Return [X, Y] of the center of cell containing provided text 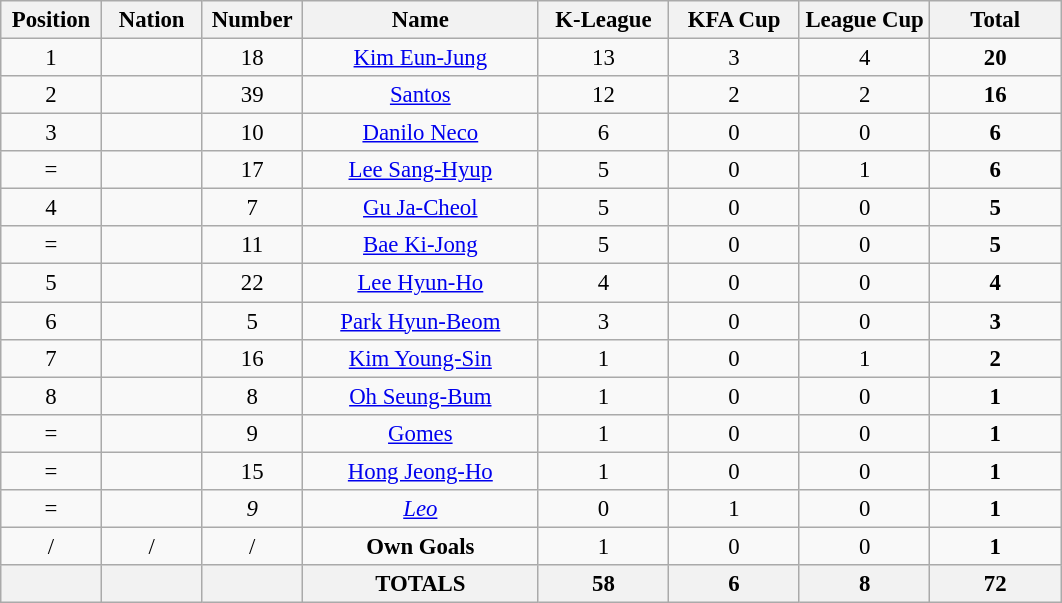
10 [252, 133]
72 [996, 584]
58 [604, 584]
K-League [604, 20]
Park Hyun-Beom [421, 321]
Position [52, 20]
15 [252, 471]
20 [996, 58]
League Cup [864, 20]
Kim Young-Sin [421, 358]
Gu Ja-Cheol [421, 208]
39 [252, 95]
Own Goals [421, 546]
Leo [421, 509]
Bae Ki-Jong [421, 245]
13 [604, 58]
Name [421, 20]
12 [604, 95]
Kim Eun-Jung [421, 58]
Number [252, 20]
Lee Sang-Hyup [421, 170]
17 [252, 170]
Danilo Neco [421, 133]
18 [252, 58]
22 [252, 283]
Gomes [421, 433]
Total [996, 20]
Oh Seung-Bum [421, 396]
11 [252, 245]
Santos [421, 95]
Hong Jeong-Ho [421, 471]
KFA Cup [734, 20]
Lee Hyun-Ho [421, 283]
Nation [152, 20]
TOTALS [421, 584]
